Provide the (X, Y) coordinate of the cell's center where the given text is located.  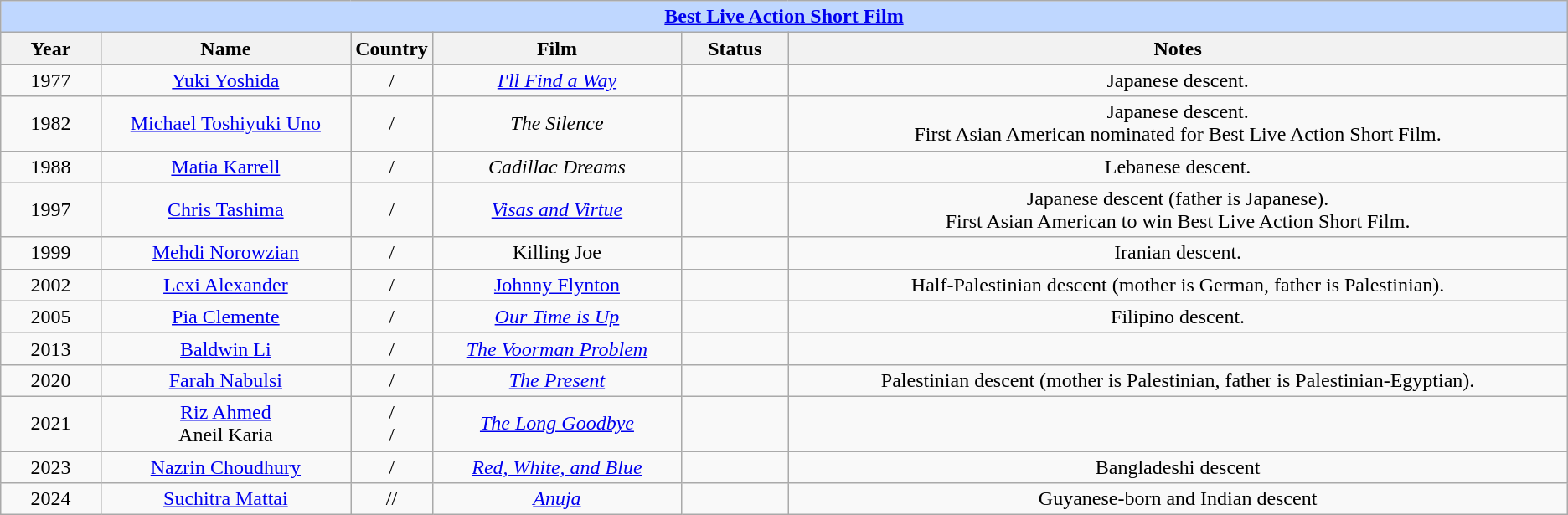
Lexi Alexander (226, 285)
1997 (50, 209)
1999 (50, 253)
1988 (50, 167)
Suchitra Mattai (226, 499)
2005 (50, 317)
Guyanese-born and Indian descent (1178, 499)
Japanese descent. (1178, 80)
Bangladeshi descent (1178, 466)
The Long Goodbye (556, 424)
Killing Joe (556, 253)
Country (392, 49)
Notes (1178, 49)
2002 (50, 285)
2024 (50, 499)
Japanese descent (father is Japanese).First Asian American to win Best Live Action Short Film. (1178, 209)
Film (556, 49)
2023 (50, 466)
Farah Nabulsi (226, 380)
Mehdi Norowzian (226, 253)
I'll Find a Way (556, 80)
Palestinian descent (mother is Palestinian, father is Palestinian-Egyptian). (1178, 380)
Visas and Virtue (556, 209)
The Voorman Problem (556, 348)
Pia Clemente (226, 317)
Red, White, and Blue (556, 466)
Our Time is Up (556, 317)
Best Live Action Short Film (784, 17)
Matia Karrell (226, 167)
2013 (50, 348)
Filipino descent. (1178, 317)
Lebanese descent. (1178, 167)
1977 (50, 80)
Cadillac Dreams (556, 167)
Year (50, 49)
Riz AhmedAneil Karia (226, 424)
Status (735, 49)
Nazrin Choudhury (226, 466)
Yuki Yoshida (226, 80)
Japanese descent.First Asian American nominated for Best Live Action Short Film. (1178, 124)
Chris Tashima (226, 209)
Anuja (556, 499)
2020 (50, 380)
Michael Toshiyuki Uno (226, 124)
2021 (50, 424)
Iranian descent. (1178, 253)
Name (226, 49)
Baldwin Li (226, 348)
1982 (50, 124)
The Present (556, 380)
Half-Palestinian descent (mother is German, father is Palestinian). (1178, 285)
Johnny Flynton (556, 285)
The Silence (556, 124)
